Output the [x, y] coordinate of the center of the cell containing the given text.  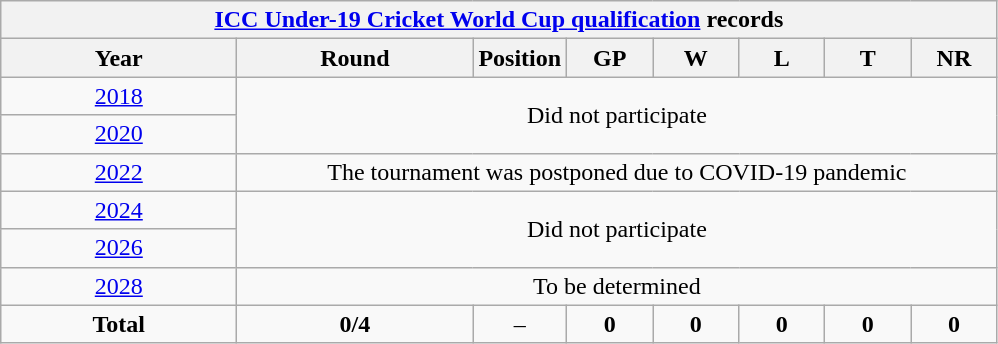
2018 [119, 96]
ICC Under-19 Cricket World Cup qualification records [499, 20]
2028 [119, 286]
T [868, 58]
L [782, 58]
Total [119, 324]
To be determined [617, 286]
2022 [119, 172]
NR [954, 58]
0/4 [355, 324]
2020 [119, 134]
The tournament was postponed due to COVID-19 pandemic [617, 172]
– [520, 324]
2024 [119, 210]
Year [119, 58]
Position [520, 58]
GP [610, 58]
W [696, 58]
Round [355, 58]
2026 [119, 248]
